Detect which cell encompasses the target text, then output its [x, y] center coordinate. 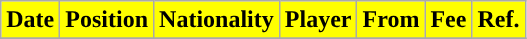
Ref. [498, 20]
Date [30, 20]
Position [107, 20]
Player [318, 20]
Fee [448, 20]
From [391, 20]
Nationality [217, 20]
